Pinpoint the cell where the given text exists, returning its (X, Y) midpoint coordinate. 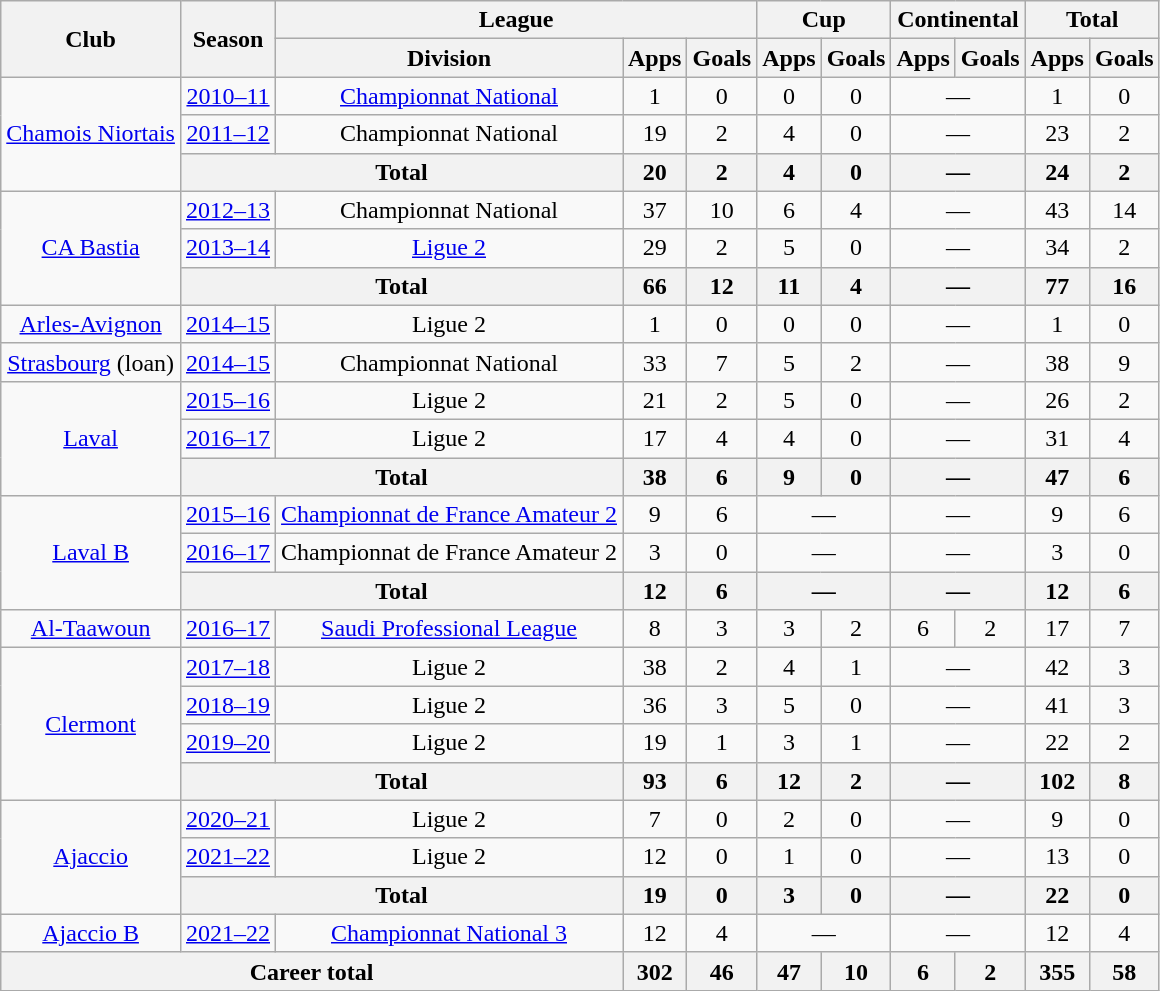
58 (1124, 971)
CA Bastia (91, 248)
Season (228, 39)
Career total (312, 971)
Club (91, 39)
31 (1057, 438)
Laval B (91, 553)
Laval (91, 438)
20 (654, 172)
Continental (958, 20)
29 (654, 248)
16 (1124, 286)
2013–14 (228, 248)
26 (1057, 400)
2010–11 (228, 96)
11 (789, 286)
2020–21 (228, 819)
Chamois Niortais (91, 134)
Arles-Avignon (91, 324)
Strasbourg (loan) (91, 362)
33 (654, 362)
14 (1124, 210)
302 (654, 971)
66 (654, 286)
League (516, 20)
Saudi Professional League (450, 629)
Championnat National 3 (450, 933)
2019–20 (228, 743)
2011–12 (228, 134)
34 (1057, 248)
Al-Taawoun (91, 629)
41 (1057, 705)
21 (654, 400)
Clermont (91, 724)
102 (1057, 781)
Cup (824, 20)
77 (1057, 286)
37 (654, 210)
2012–13 (228, 210)
42 (1057, 667)
23 (1057, 134)
46 (722, 971)
36 (654, 705)
Division (450, 58)
93 (654, 781)
2018–19 (228, 705)
Ajaccio B (91, 933)
13 (1057, 857)
355 (1057, 971)
2017–18 (228, 667)
43 (1057, 210)
24 (1057, 172)
Ajaccio (91, 857)
